Scan for the cell matching the given text and deliver its (x, y) coordinate at center. 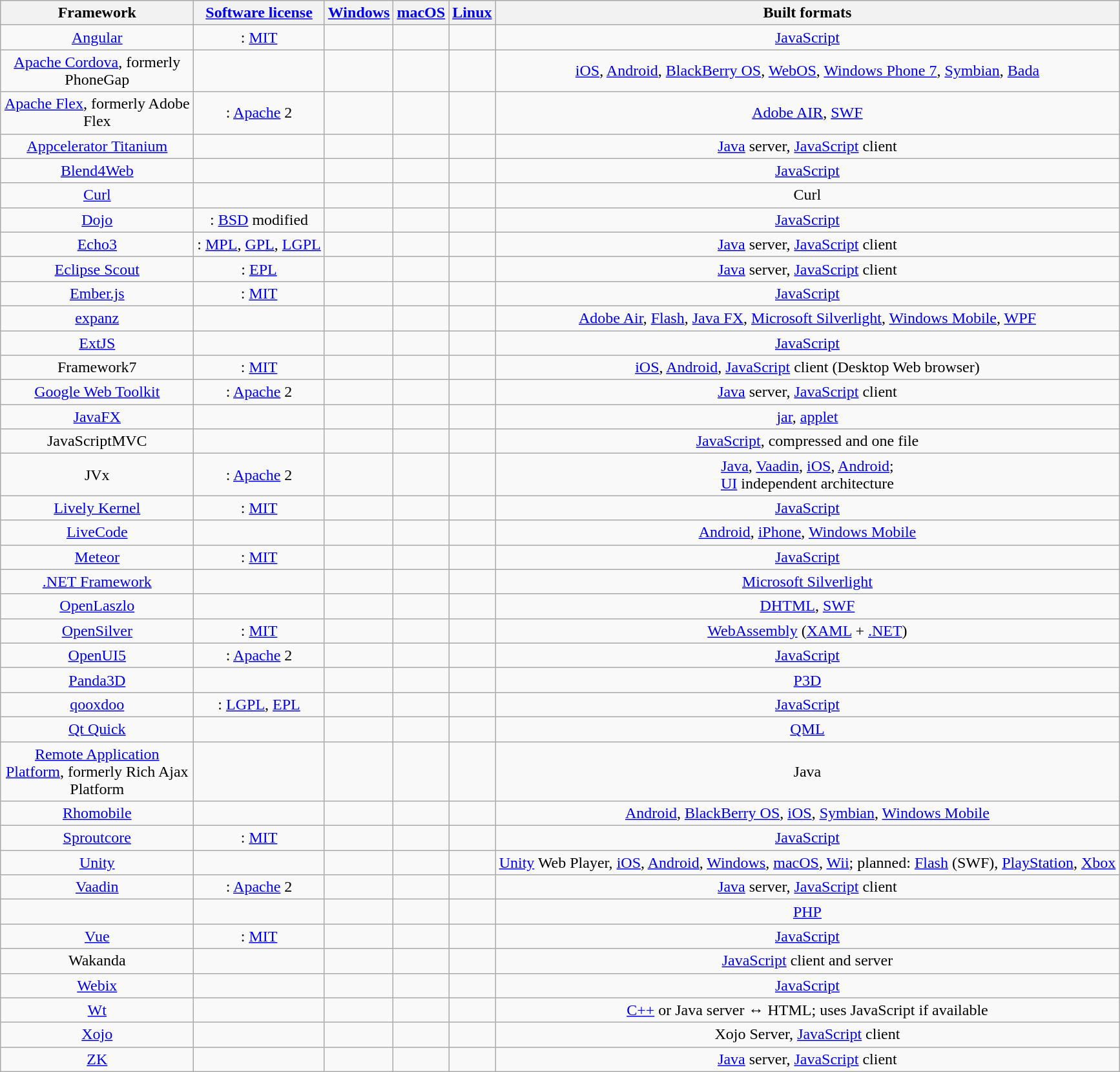
Sproutcore (97, 838)
: BSD modified (259, 220)
JVx (97, 474)
JavaScript client and server (807, 961)
iOS, Android, JavaScript client (Desktop Web browser) (807, 368)
JavaFX (97, 417)
Java, Vaadin, iOS, Android;UI independent architecture (807, 474)
iOS, Android, BlackBerry OS, WebOS, Windows Phone 7, Symbian, Bada (807, 71)
QML (807, 729)
Ember.js (97, 293)
expanz (97, 318)
Remote Application Platform, formerly Rich Ajax Platform (97, 772)
Angular (97, 37)
LiveCode (97, 532)
Unity (97, 863)
Blend4Web (97, 171)
C++ or Java server ↔ HTML; uses JavaScript if available (807, 1010)
Echo3 (97, 244)
Dojo (97, 220)
Apache Cordova, formerly PhoneGap (97, 71)
Appcelerator Titanium (97, 146)
ZK (97, 1059)
: LGPL, EPL (259, 704)
Webix (97, 985)
Android, BlackBerry OS, iOS, Symbian, Windows Mobile (807, 814)
Meteor (97, 557)
Google Web Toolkit (97, 392)
OpenLaszlo (97, 606)
Android, iPhone, Windows Mobile (807, 532)
Windows (359, 13)
WebAssembly (XAML + .NET) (807, 631)
Vaadin (97, 887)
Vue (97, 936)
OpenUI5 (97, 655)
Framework7 (97, 368)
Linux (472, 13)
Wakanda (97, 961)
DHTML, SWF (807, 606)
Adobe AIR, SWF (807, 112)
OpenSilver (97, 631)
Adobe Air, Flash, Java FX, Microsoft Silverlight, Windows Mobile, WPF (807, 318)
.NET Framework (97, 582)
Rhomobile (97, 814)
JavaScriptMVC (97, 441)
Panda3D (97, 680)
Xojo (97, 1035)
ExtJS (97, 343)
Apache Flex, formerly Adobe Flex (97, 112)
Qt Quick (97, 729)
: EPL (259, 269)
P3D (807, 680)
Lively Kernel (97, 508)
PHP (807, 912)
Microsoft Silverlight (807, 582)
Framework (97, 13)
JavaScript, compressed and one file (807, 441)
Wt (97, 1010)
: MPL, GPL, LGPL (259, 244)
Eclipse Scout (97, 269)
Built formats (807, 13)
macOS (421, 13)
jar, applet (807, 417)
Unity Web Player, iOS, Android, Windows, macOS, Wii; planned: Flash (SWF), PlayStation, Xbox (807, 863)
Xojo Server, JavaScript client (807, 1035)
qooxdoo (97, 704)
Java (807, 772)
Software license (259, 13)
